Extract the (X, Y) coordinate from the center of the cell holding the provided text.  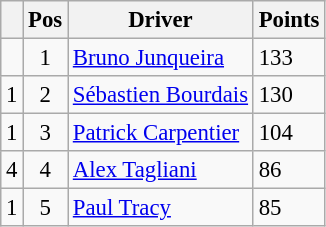
Patrick Carpentier (161, 133)
130 (288, 95)
Bruno Junqueira (161, 58)
Alex Tagliani (161, 170)
5 (46, 208)
Sébastien Bourdais (161, 95)
Driver (161, 20)
2 (46, 95)
104 (288, 133)
Pos (46, 20)
85 (288, 208)
86 (288, 170)
133 (288, 58)
Points (288, 20)
Paul Tracy (161, 208)
3 (46, 133)
